Search for the cell housing the specified text and yield its (X, Y) center coordinate. 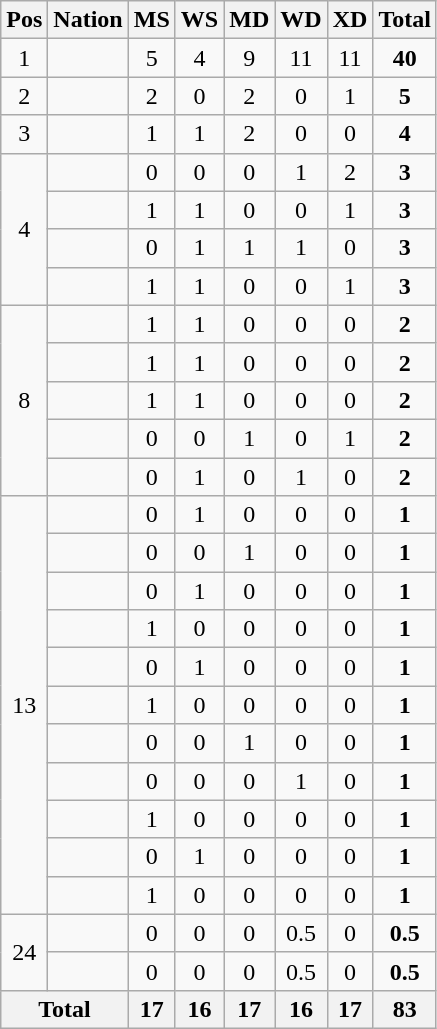
Nation (88, 20)
MS (152, 20)
9 (250, 58)
WD (301, 20)
40 (405, 58)
MD (250, 20)
24 (24, 952)
WS (199, 20)
83 (405, 1009)
Pos (24, 20)
13 (24, 706)
8 (24, 400)
XD (350, 20)
